Find where the given text appears and provide that cell's center as (X, Y) coordinate. 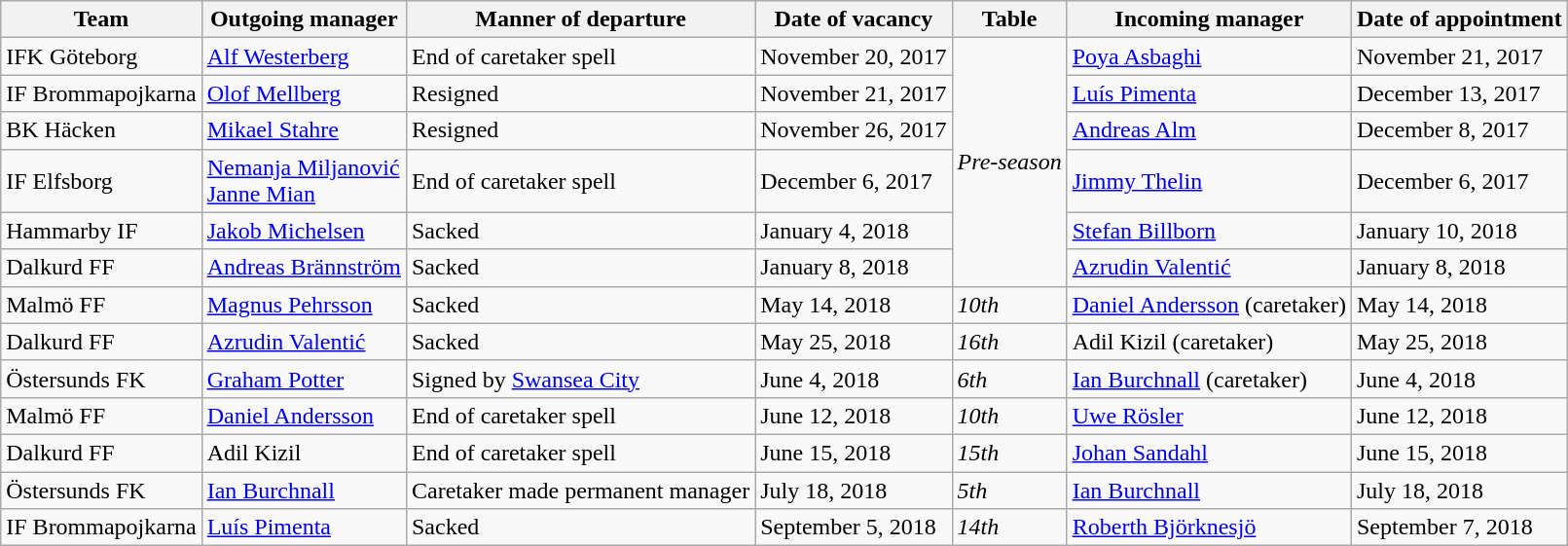
Signed by Swansea City (580, 379)
15th (1009, 453)
Pre-season (1009, 162)
January 10, 2018 (1459, 231)
Date of vacancy (854, 19)
Andreas Alm (1209, 130)
Date of appointment (1459, 19)
Roberth Björknesjö (1209, 528)
Adil Kizil (caretaker) (1209, 342)
December 13, 2017 (1459, 93)
14th (1009, 528)
IF Elfsborg (101, 181)
Ian Burchnall (caretaker) (1209, 379)
16th (1009, 342)
September 5, 2018 (854, 528)
5th (1009, 490)
Mikael Stahre (304, 130)
Jakob Michelsen (304, 231)
Caretaker made permanent manager (580, 490)
January 4, 2018 (854, 231)
Poya Asbaghi (1209, 56)
Jimmy Thelin (1209, 181)
Hammarby IF (101, 231)
6th (1009, 379)
December 8, 2017 (1459, 130)
Olof Mellberg (304, 93)
Magnus Pehrsson (304, 305)
November 20, 2017 (854, 56)
Johan Sandahl (1209, 453)
Manner of departure (580, 19)
Adil Kizil (304, 453)
November 26, 2017 (854, 130)
Uwe Rösler (1209, 416)
Team (101, 19)
Daniel Andersson (304, 416)
Alf Westerberg (304, 56)
Incoming manager (1209, 19)
IFK Göteborg (101, 56)
Table (1009, 19)
BK Häcken (101, 130)
Andreas Brännström (304, 268)
Daniel Andersson (caretaker) (1209, 305)
Stefan Billborn (1209, 231)
Nemanja Miljanović Janne Mian (304, 181)
Graham Potter (304, 379)
September 7, 2018 (1459, 528)
Outgoing manager (304, 19)
